Provide the [x, y] coordinate of the cell's center where the given text is located.  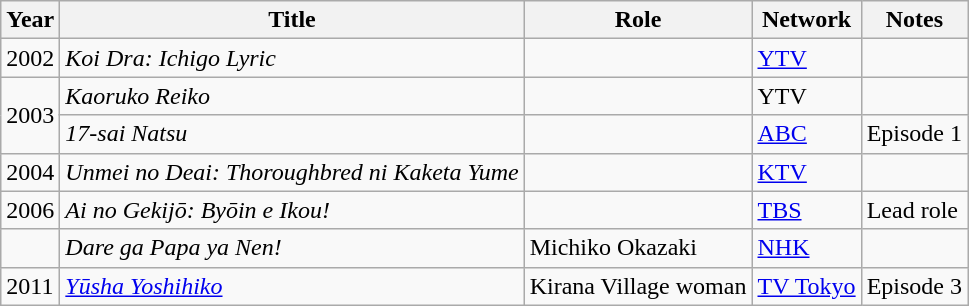
TV Tokyo [806, 286]
2006 [30, 210]
Ai no Gekijō: Byōin e Ikou! [292, 210]
NHK [806, 248]
ABC [806, 134]
Yūsha Yoshihiko [292, 286]
Kaoruko Reiko [292, 96]
Lead role [914, 210]
Network [806, 20]
Michiko Okazaki [638, 248]
2011 [30, 286]
Kirana Village woman [638, 286]
Episode 1 [914, 134]
17-sai Natsu [292, 134]
2004 [30, 172]
2003 [30, 115]
Koi Dra: Ichigo Lyric [292, 58]
Year [30, 20]
Dare ga Papa ya Nen! [292, 248]
Title [292, 20]
Notes [914, 20]
Episode 3 [914, 286]
TBS [806, 210]
Role [638, 20]
Unmei no Deai: Thoroughbred ni Kaketa Yume [292, 172]
KTV [806, 172]
2002 [30, 58]
